Determine the (x, y) coordinate at the center of the cell enclosing the given text.  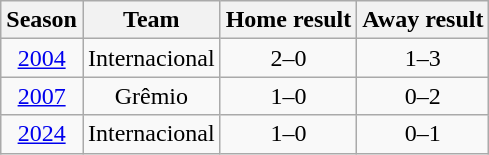
0–1 (423, 134)
1–3 (423, 58)
2007 (42, 96)
2004 (42, 58)
Home result (288, 20)
Season (42, 20)
Team (151, 20)
Away result (423, 20)
2–0 (288, 58)
0–2 (423, 96)
Grêmio (151, 96)
2024 (42, 134)
